Scan for the cell matching the given text and deliver its (X, Y) coordinate at center. 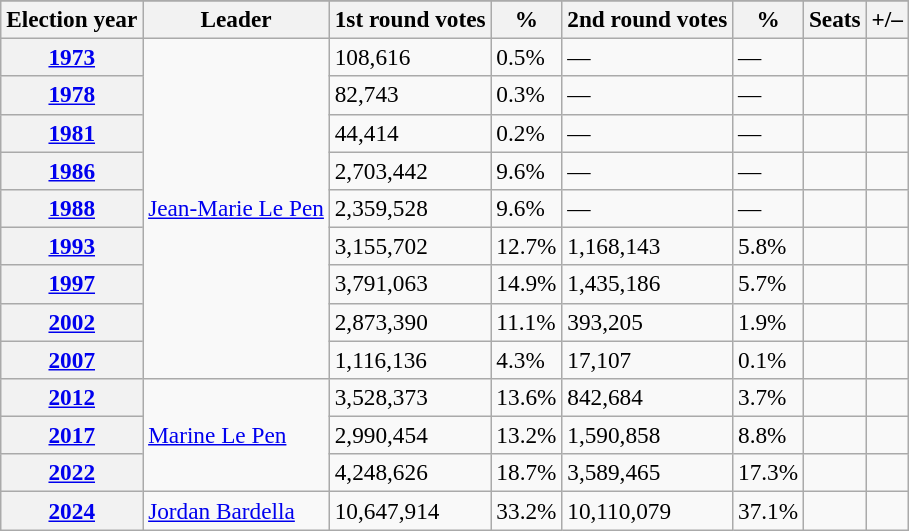
13.2% (526, 435)
44,414 (410, 133)
2024 (72, 510)
1988 (72, 208)
1.9% (768, 322)
1978 (72, 95)
82,743 (410, 95)
2nd round votes (648, 19)
12.7% (526, 246)
5.7% (768, 284)
10,647,914 (410, 510)
2,873,390 (410, 322)
2022 (72, 473)
3.7% (768, 397)
8.8% (768, 435)
2,359,528 (410, 208)
Jean-Marie Le Pen (236, 208)
0.3% (526, 95)
1986 (72, 170)
1st round votes (410, 19)
1,435,186 (648, 284)
10,110,079 (648, 510)
+/– (887, 19)
Jordan Bardella (236, 510)
13.6% (526, 397)
Marine Le Pen (236, 434)
2002 (72, 322)
2,990,454 (410, 435)
Seats (836, 19)
14.9% (526, 284)
393,205 (648, 322)
4.3% (526, 359)
Election year (72, 19)
1993 (72, 246)
0.1% (768, 359)
0.5% (526, 57)
37.1% (768, 510)
18.7% (526, 473)
17.3% (768, 473)
1,116,136 (410, 359)
2017 (72, 435)
17,107 (648, 359)
1997 (72, 284)
Leader (236, 19)
1981 (72, 133)
842,684 (648, 397)
11.1% (526, 322)
3,155,702 (410, 246)
1,590,858 (648, 435)
108,616 (410, 57)
2007 (72, 359)
3,589,465 (648, 473)
1,168,143 (648, 246)
4,248,626 (410, 473)
3,528,373 (410, 397)
2012 (72, 397)
3,791,063 (410, 284)
1973 (72, 57)
0.2% (526, 133)
33.2% (526, 510)
5.8% (768, 246)
2,703,442 (410, 170)
